Output the [x, y] coordinate of the center of the cell containing the given text.  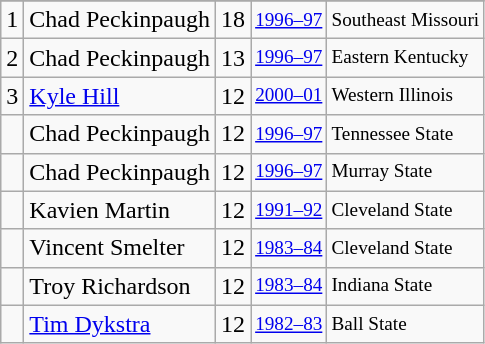
Eastern Kentucky [406, 58]
1991–92 [289, 210]
Indiana State [406, 286]
Vincent Smelter [120, 248]
3 [12, 96]
2000–01 [289, 96]
Tennessee State [406, 134]
1 [12, 20]
Kyle Hill [120, 96]
Murray State [406, 172]
Ball State [406, 324]
18 [234, 20]
Tim Dykstra [120, 324]
1982–83 [289, 324]
Southeast Missouri [406, 20]
Troy Richardson [120, 286]
13 [234, 58]
Kavien Martin [120, 210]
2 [12, 58]
Western Illinois [406, 96]
